Provide the [x, y] coordinate of the cell's center where the given text is located.  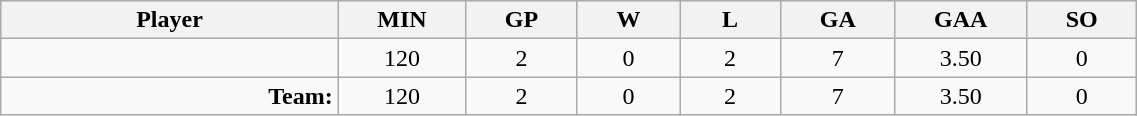
Player [170, 20]
GAA [961, 20]
W [628, 20]
GP [522, 20]
GA [838, 20]
SO [1081, 20]
MIN [402, 20]
Team: [170, 96]
L [730, 20]
